Return [X, Y] of the center of cell containing provided text 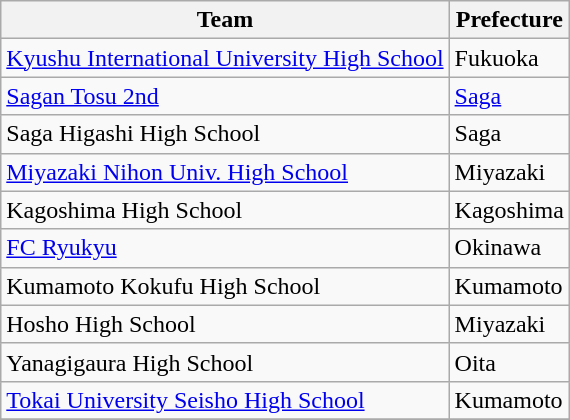
Kagoshima [509, 210]
Kagoshima High School [225, 210]
FC Ryukyu [225, 248]
Tokai University Seisho High School [225, 400]
Hosho High School [225, 324]
Team [225, 20]
Sagan Tosu 2nd [225, 96]
Yanagigaura High School [225, 362]
Miyazaki Nihon Univ. High School [225, 172]
Okinawa [509, 248]
Prefecture [509, 20]
Oita [509, 362]
Kyushu International University High School [225, 58]
Saga Higashi High School [225, 134]
Fukuoka [509, 58]
Kumamoto Kokufu High School [225, 286]
